Return (X, Y) of the center of cell containing provided text 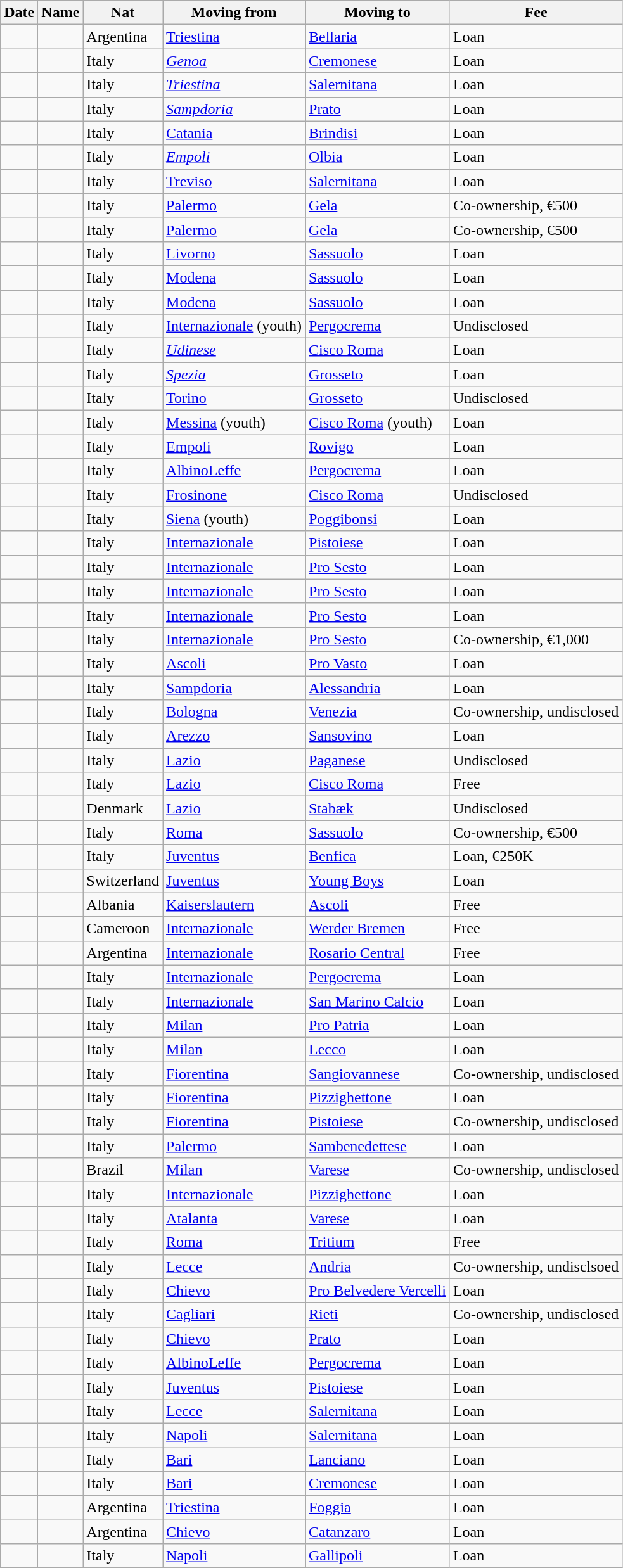
Nat (123, 13)
Olbia (378, 157)
Stabæk (378, 808)
Moving to (378, 13)
Cisco Roma (youth) (378, 423)
Kaiserslautern (234, 905)
Bologna (234, 712)
Loan, €250K (536, 857)
Sambenedettese (378, 1146)
Rosario Central (378, 953)
Brazil (123, 1170)
Lanciano (378, 1459)
Alessandria (378, 687)
Sangiovannese (378, 1074)
Catania (234, 133)
Pro Vasto (378, 663)
Lecco (378, 1049)
Messina (youth) (234, 423)
Young Boys (378, 881)
Pro Belvedere Vercelli (378, 1291)
Spezia (234, 374)
Rieti (378, 1315)
Genoa (234, 61)
Arezzo (234, 736)
Tritium (378, 1242)
Rovigo (378, 447)
Atalanta (234, 1218)
Poggibonsi (378, 519)
Albania (123, 905)
Werder Bremen (378, 929)
Benfica (378, 857)
Moving from (234, 13)
Livorno (234, 253)
Siena (youth) (234, 519)
Date (19, 13)
Andria (378, 1266)
Switzerland (123, 881)
San Marino Calcio (378, 1001)
Co-ownership, undisclsoed (536, 1266)
Name (61, 13)
Bellaria (378, 37)
Internazionale (youth) (234, 326)
Pro Patria (378, 1025)
Gallipoli (378, 1556)
Venezia (378, 712)
Brindisi (378, 133)
Cameroon (123, 929)
Udinese (234, 350)
Cagliari (234, 1315)
Frosinone (234, 495)
Sansovino (378, 736)
Torino (234, 398)
Fee (536, 13)
Catanzaro (378, 1532)
Denmark (123, 808)
Co-ownership, €1,000 (536, 639)
Treviso (234, 181)
Paganese (378, 760)
Foggia (378, 1508)
